Pinpoint the cell where the given text exists, returning its (X, Y) midpoint coordinate. 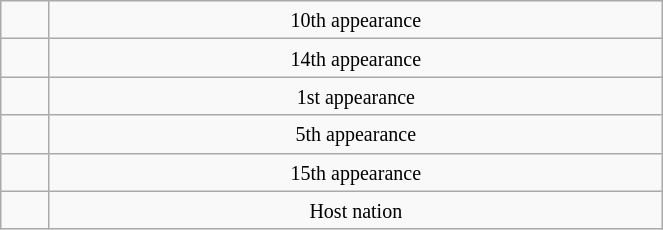
5th appearance (356, 134)
1st appearance (356, 96)
14th appearance (356, 58)
Host nation (356, 210)
15th appearance (356, 172)
10th appearance (356, 20)
